From the cell containing the given text, extract its center point as (x, y) coordinate. 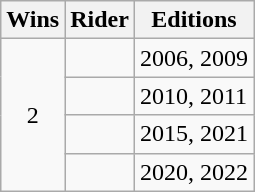
2015, 2021 (194, 134)
2020, 2022 (194, 172)
2 (33, 115)
Wins (33, 20)
2006, 2009 (194, 58)
Rider (100, 20)
2010, 2011 (194, 96)
Editions (194, 20)
